For the text-containing cell, return its midpoint in (X, Y) coordinate format. 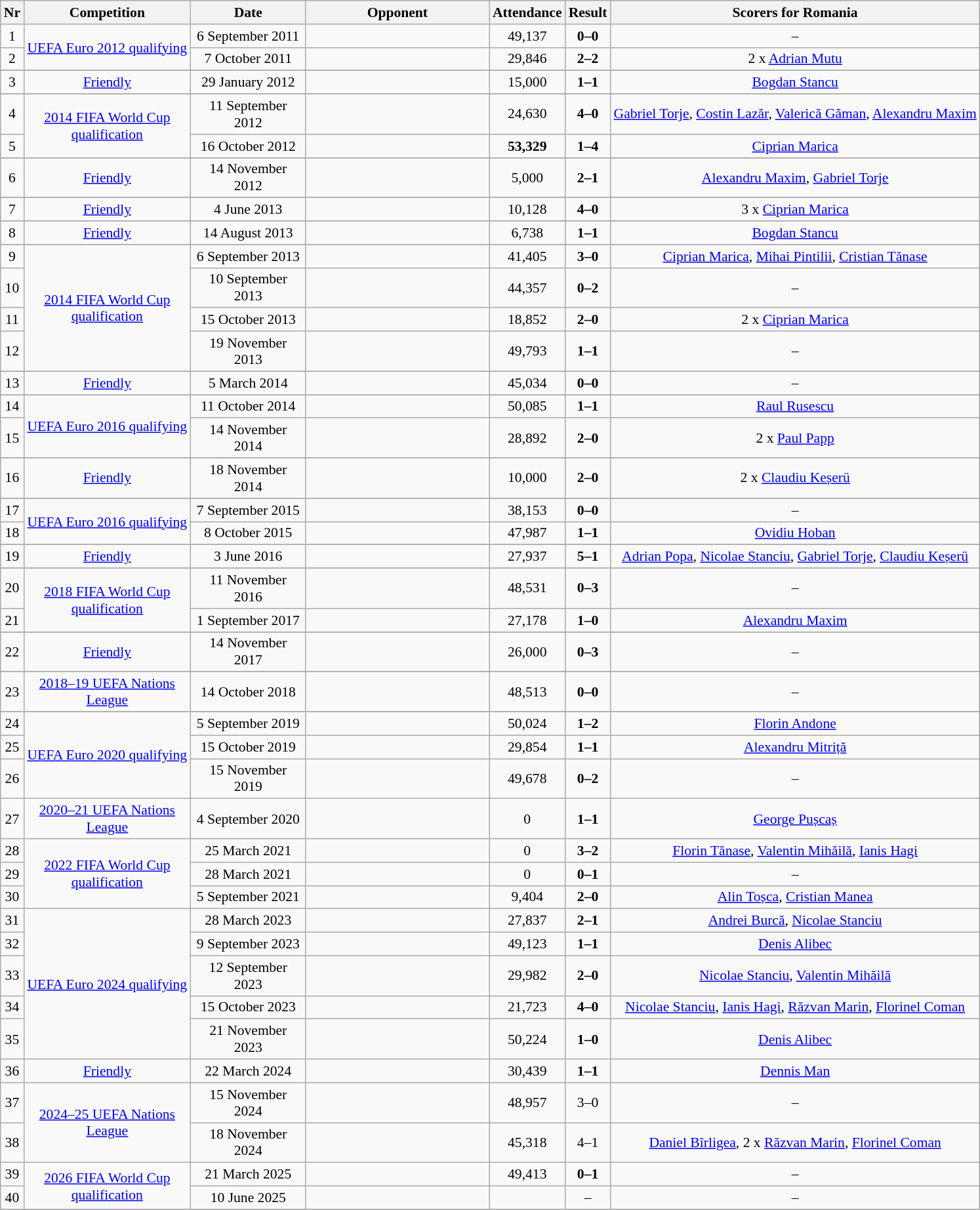
18 November 2024 (248, 1142)
34 (12, 1007)
50,085 (527, 407)
11 November 2016 (248, 589)
Adrian Popa, Nicolae Stanciu, Gabriel Torje, Claudiu Keșerü (795, 557)
11 September 2012 (248, 114)
Nicolae Stanciu, Valentin Mihăilă (795, 976)
38,153 (527, 510)
19 (12, 557)
49,793 (527, 352)
15 November 2024 (248, 1103)
18 (12, 533)
5,000 (527, 177)
9 (12, 256)
20 (12, 589)
3 June 2016 (248, 557)
5 (12, 146)
25 March 2021 (248, 851)
11 October 2014 (248, 407)
28 March 2023 (248, 921)
Opponent (398, 12)
2 (12, 59)
10 September 2013 (248, 287)
9 September 2023 (248, 944)
12 September 2023 (248, 976)
1–4 (588, 146)
24,630 (527, 114)
33 (12, 976)
5 March 2014 (248, 383)
21,723 (527, 1007)
53,329 (527, 146)
Andrei Burcă, Nicolae Stanciu (795, 921)
Attendance (527, 12)
Ciprian Marica (795, 146)
5 September 2021 (248, 897)
18 November 2014 (248, 479)
13 (12, 383)
15,000 (527, 83)
15 (12, 438)
10 June 2025 (248, 1198)
7 September 2015 (248, 510)
2024–25 UEFA Nations League (108, 1123)
2018 FIFA World Cup qualification (108, 601)
29,846 (527, 59)
31 (12, 921)
10,000 (527, 479)
7 (12, 210)
15 October 2013 (248, 320)
50,024 (527, 724)
27,937 (527, 557)
4–1 (588, 1142)
45,318 (527, 1142)
19 November 2013 (248, 352)
Florin Andone (795, 724)
30 (12, 897)
18,852 (527, 320)
12 (12, 352)
UEFA Euro 2024 qualifying (108, 984)
49,413 (527, 1175)
3 x Ciprian Marica (795, 210)
5 September 2019 (248, 724)
7 October 2011 (248, 59)
38 (12, 1142)
45,034 (527, 383)
Nicolae Stanciu, Ianis Hagi, Răzvan Marin, Florinel Coman (795, 1007)
49,123 (527, 944)
4 September 2020 (248, 818)
6 (12, 177)
14 August 2013 (248, 233)
Ciprian Marica, Mihai Pintilii, Cristian Tănase (795, 256)
28,892 (527, 438)
Date (248, 12)
30,439 (527, 1071)
4 June 2013 (248, 210)
29,854 (527, 747)
1 September 2017 (248, 620)
UEFA Euro 2012 qualifying (108, 47)
48,957 (527, 1103)
Nr (12, 12)
10 (12, 287)
8 October 2015 (248, 533)
28 (12, 851)
Alexandru Maxim, Gabriel Torje (795, 177)
21 November 2023 (248, 1039)
2 x Claudiu Keșerü (795, 479)
3 (12, 83)
Daniel Bîrligea, 2 x Răzvan Marin, Florinel Coman (795, 1142)
29 January 2012 (248, 83)
1–2 (588, 724)
24 (12, 724)
11 (12, 320)
10,128 (527, 210)
Result (588, 12)
36 (12, 1071)
48,513 (527, 693)
14 November 2012 (248, 177)
Alin Toșca, Cristian Manea (795, 897)
2018–19 UEFA Nations League (108, 693)
14 October 2018 (248, 693)
44,357 (527, 287)
22 (12, 652)
27 (12, 818)
Dennis Man (795, 1071)
1 (12, 36)
25 (12, 747)
15 October 2023 (248, 1007)
21 (12, 620)
2020–21 UEFA Nations League (108, 818)
6 September 2011 (248, 36)
14 (12, 407)
48,531 (527, 589)
2022 FIFA World Cup qualification (108, 874)
Raul Rusescu (795, 407)
Florin Tănase, Valentin Mihăilă, Ianis Hagi (795, 851)
2 x Ciprian Marica (795, 320)
49,678 (527, 779)
16 (12, 479)
29 (12, 874)
32 (12, 944)
40 (12, 1198)
Competition (108, 12)
5–1 (588, 557)
50,224 (527, 1039)
Ovidiu Hoban (795, 533)
17 (12, 510)
Scorers for Romania (795, 12)
26,000 (527, 652)
27,837 (527, 921)
15 October 2019 (248, 747)
9,404 (527, 897)
14 November 2014 (248, 438)
21 March 2025 (248, 1175)
2–2 (588, 59)
49,137 (527, 36)
37 (12, 1103)
28 March 2021 (248, 874)
47,987 (527, 533)
3–2 (588, 851)
2 x Paul Papp (795, 438)
35 (12, 1039)
George Pușcaș (795, 818)
26 (12, 779)
39 (12, 1175)
23 (12, 693)
22 March 2024 (248, 1071)
UEFA Euro 2020 qualifying (108, 756)
16 October 2012 (248, 146)
6,738 (527, 233)
Alexandru Mitriță (795, 747)
2026 FIFA World Cup qualification (108, 1186)
29,982 (527, 976)
27,178 (527, 620)
4 (12, 114)
6 September 2013 (248, 256)
15 November 2019 (248, 779)
Gabriel Torje, Costin Lazăr, Valerică Găman, Alexandru Maxim (795, 114)
2 x Adrian Mutu (795, 59)
41,405 (527, 256)
14 November 2017 (248, 652)
8 (12, 233)
Alexandru Maxim (795, 620)
